Extract the [X, Y] coordinate from the center of the cell holding the provided text.  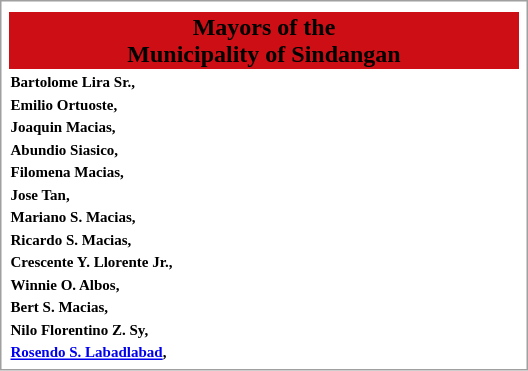
Ricardo S. Macias, [264, 240]
Mayors of the Municipality of Sindangan [264, 40]
Crescente Y. Llorente Jr., [264, 262]
Mariano S. Macias, [264, 217]
Bert S. Macias, [264, 307]
Nilo Florentino Z. Sy, [264, 330]
Bartolome Lira Sr., [264, 82]
Filomena Macias, [264, 172]
Emilio Ortuoste, [264, 104]
Winnie O. Albos, [264, 284]
Rosendo S. Labadlabad, [264, 352]
Joaquin Macias, [264, 127]
Abundio Siasico, [264, 150]
Jose Tan, [264, 194]
